Output the [x, y] coordinate of the center of the cell containing the given text.  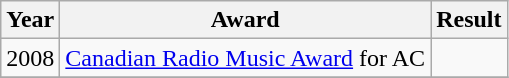
Result [469, 20]
2008 [30, 58]
Year [30, 20]
Award [246, 20]
Canadian Radio Music Award for AC [246, 58]
